Search for the cell housing the specified text and yield its (x, y) center coordinate. 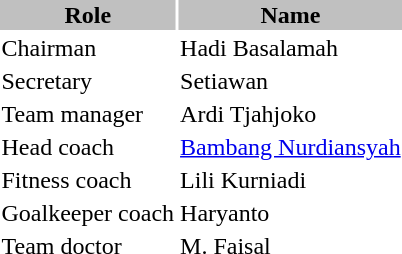
Secretary (88, 81)
Goalkeeper coach (88, 213)
Team manager (88, 114)
Chairman (88, 48)
Fitness coach (88, 180)
Head coach (88, 147)
Role (88, 15)
